Detect which cell encompasses the target text, then output its [X, Y] center coordinate. 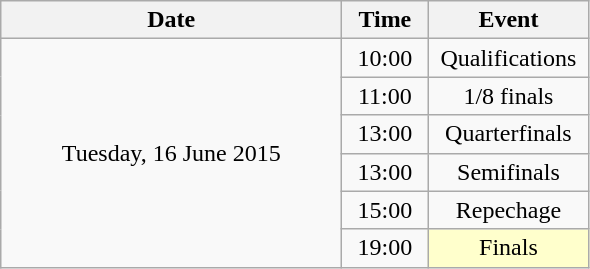
19:00 [385, 248]
Event [508, 20]
1/8 finals [508, 96]
11:00 [385, 96]
15:00 [385, 210]
10:00 [385, 58]
Quarterfinals [508, 134]
Finals [508, 248]
Semifinals [508, 172]
Date [172, 20]
Repechage [508, 210]
Time [385, 20]
Qualifications [508, 58]
Tuesday, 16 June 2015 [172, 153]
